Scan for the cell matching the given text and deliver its (X, Y) coordinate at center. 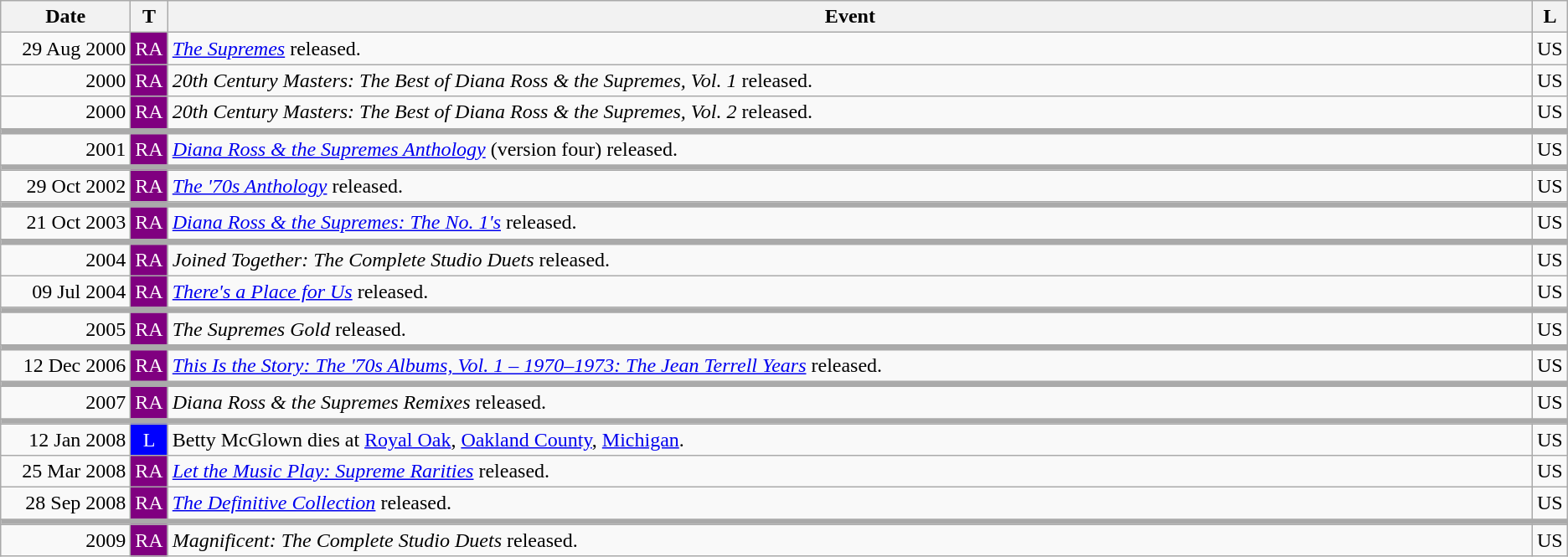
There's a Place for Us released. (849, 291)
2005 (65, 328)
12 Jan 2008 (65, 440)
21 Oct 2003 (65, 223)
2009 (65, 540)
Diana Ross & the Supremes Anthology (version four) released. (849, 149)
09 Jul 2004 (65, 291)
28 Sep 2008 (65, 503)
12 Dec 2006 (65, 365)
20th Century Masters: The Best of Diana Ross & the Supremes, Vol. 2 released. (849, 112)
20th Century Masters: The Best of Diana Ross & the Supremes, Vol. 1 released. (849, 80)
29 Oct 2002 (65, 186)
Diana Ross & the Supremes Remixes released. (849, 402)
Betty McGlown dies at Royal Oak, Oakland County, Michigan. (849, 440)
2001 (65, 149)
29 Aug 2000 (65, 49)
25 Mar 2008 (65, 472)
The Definitive Collection released. (849, 503)
Magnificent: The Complete Studio Duets released. (849, 540)
The Supremes released. (849, 49)
2004 (65, 260)
The '70s Anthology released. (849, 186)
The Supremes Gold released. (849, 328)
Date (65, 17)
Let the Music Play: Supreme Rarities released. (849, 472)
Joined Together: The Complete Studio Duets released. (849, 260)
2007 (65, 402)
T (149, 17)
Diana Ross & the Supremes: The No. 1's released. (849, 223)
Event (849, 17)
This Is the Story: The '70s Albums, Vol. 1 – 1970–1973: The Jean Terrell Years released. (849, 365)
